Pinpoint the cell where the given text exists, returning its (X, Y) midpoint coordinate. 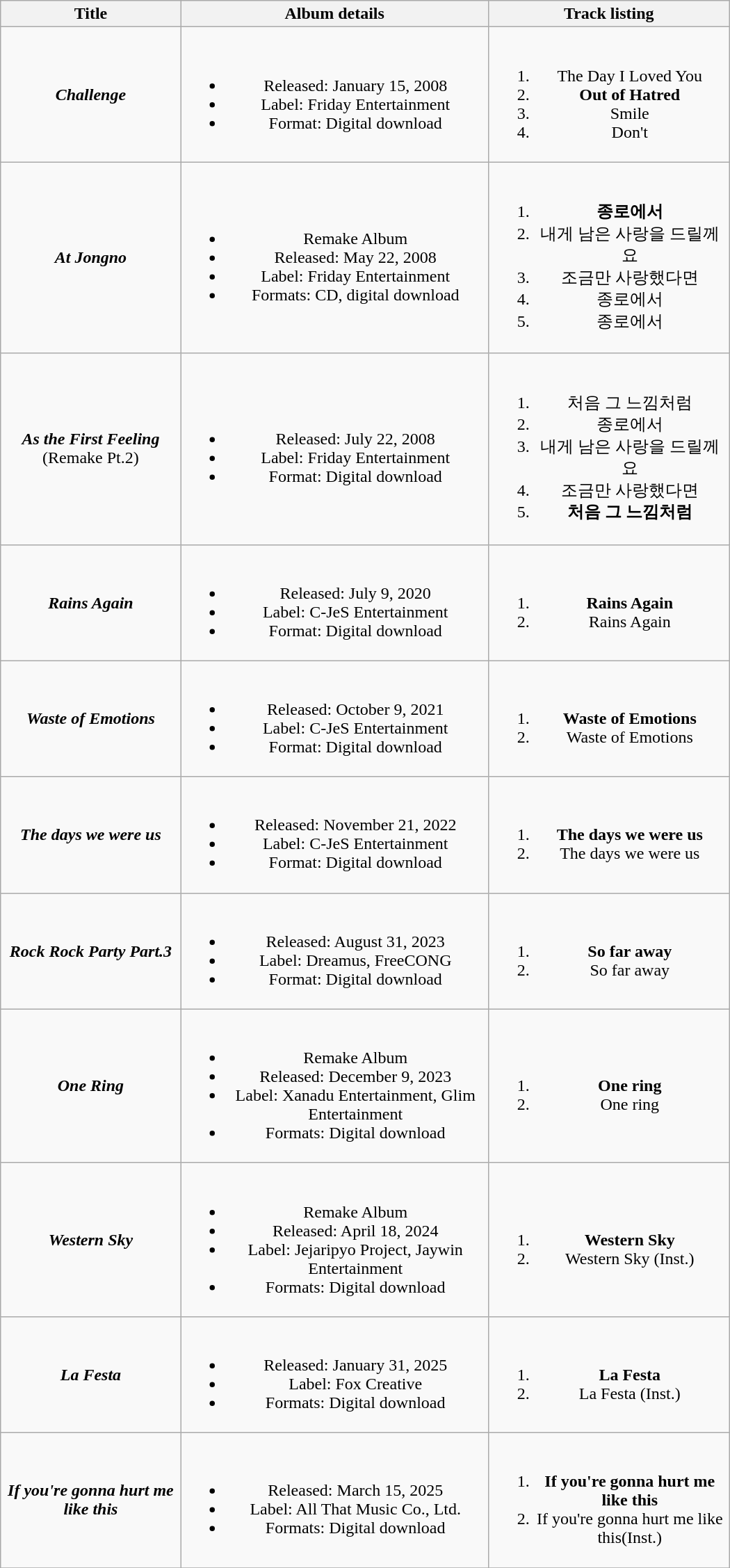
Remake AlbumReleased: May 22, 2008Label: Friday EntertainmentFormats: CD, digital download (334, 257)
La Festa La Festa (Inst.) (609, 1374)
Track listing (609, 14)
Released: March 15, 2025Label: All That Music Co., Ltd.Formats: Digital download (334, 1500)
The days we were us (90, 834)
At Jongno (90, 257)
Waste of Emotions (90, 719)
Challenge (90, 95)
One Ring (90, 1086)
The Day I Loved You Out of Hatred Smile Don't (609, 95)
Remake AlbumReleased: April 18, 2024Label: Jejaripyo Project, Jaywin EntertainmentFormats: Digital download (334, 1239)
Waste of Emotions Waste of Emotions (609, 719)
So far away So far away (609, 951)
처음 그 느낌처럼종로에서 내게 남은 사랑을 드릴께요조금만 사랑했다면처음 그 느낌처럼 (609, 449)
As the First Feeling (Remake Pt.2) (90, 449)
Released: January 31, 2025Label: Fox CreativeFormats: Digital download (334, 1374)
One ring One ring (609, 1086)
Rains Again Rains Again (609, 602)
Released: November 21, 2022Label: C-JeS EntertainmentFormat: Digital download (334, 834)
Released: July 9, 2020Label: C-JeS EntertainmentFormat: Digital download (334, 602)
If you're gonna hurt me like this If you're gonna hurt me like this(Inst.) (609, 1500)
If you're gonna hurt me like this (90, 1500)
종로에서 내게 남은 사랑을 드릴께요조금만 사랑했다면종로에서 종로에서 (609, 257)
The days we were us The days we were us (609, 834)
Rock Rock Party Part.3 (90, 951)
Released: July 22, 2008Label: Friday EntertainmentFormat: Digital download (334, 449)
Released: October 9, 2021Label: C-JeS EntertainmentFormat: Digital download (334, 719)
Rains Again (90, 602)
Remake AlbumReleased: December 9, 2023Label: Xanadu Entertainment, Glim EntertainmentFormats: Digital download (334, 1086)
Album details (334, 14)
Western Sky Western Sky (Inst.) (609, 1239)
Released: August 31, 2023Label: Dreamus, FreeCONGFormat: Digital download (334, 951)
La Festa (90, 1374)
Released: January 15, 2008Label: Friday EntertainmentFormat: Digital download (334, 95)
Western Sky (90, 1239)
Title (90, 14)
